Extract the [x, y] coordinate from the center of the cell holding the provided text.  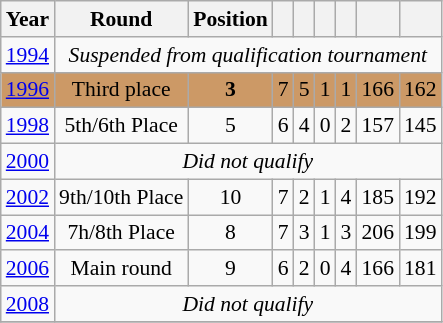
1996 [28, 90]
2000 [28, 162]
Position [230, 19]
206 [378, 233]
5th/6th Place [121, 126]
10 [230, 197]
2002 [28, 197]
Main round [121, 269]
1998 [28, 126]
145 [420, 126]
9th/10th Place [121, 197]
199 [420, 233]
185 [378, 197]
8 [230, 233]
162 [420, 90]
Round [121, 19]
9 [230, 269]
2008 [28, 304]
181 [420, 269]
2006 [28, 269]
Suspended from qualification tournament [248, 55]
7h/8th Place [121, 233]
157 [378, 126]
Third place [121, 90]
192 [420, 197]
2004 [28, 233]
1994 [28, 55]
Year [28, 19]
